Provide the [x, y] coordinate of the cell's center where the given text is located.  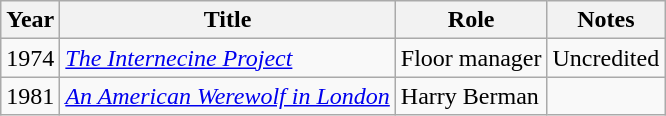
1981 [30, 96]
Title [228, 20]
Role [471, 20]
Harry Berman [471, 96]
The Internecine Project [228, 58]
Year [30, 20]
Notes [606, 20]
1974 [30, 58]
An American Werewolf in London [228, 96]
Floor manager [471, 58]
Uncredited [606, 58]
